Return the [X, Y] coordinate for the center point of the cell that contains the specified text.  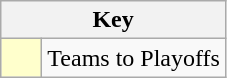
Teams to Playoffs [134, 58]
Key [114, 20]
